Output the [X, Y] coordinate of the center of the cell containing the given text.  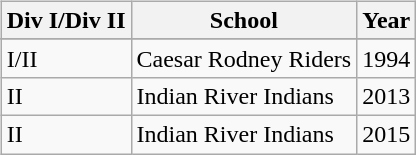
1994 [386, 58]
2013 [386, 96]
School [244, 20]
I/II [66, 58]
Year [386, 20]
Caesar Rodney Riders [244, 58]
2015 [386, 134]
Div I/Div II [66, 20]
